Search for the cell housing the specified text and yield its (X, Y) center coordinate. 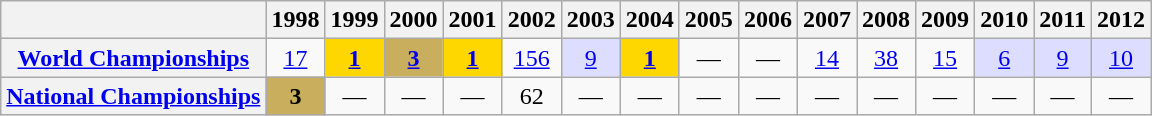
2011 (1063, 20)
National Championships (134, 96)
2009 (946, 20)
2003 (590, 20)
156 (532, 58)
1999 (354, 20)
10 (1120, 58)
17 (296, 58)
2010 (1004, 20)
14 (826, 58)
World Championships (134, 58)
2002 (532, 20)
2008 (886, 20)
2012 (1120, 20)
2007 (826, 20)
62 (532, 96)
2004 (650, 20)
15 (946, 58)
38 (886, 58)
2005 (708, 20)
1998 (296, 20)
2001 (472, 20)
2000 (414, 20)
6 (1004, 58)
2006 (768, 20)
